Identify which cell holds the provided text, then report its (x, y) central coordinate. 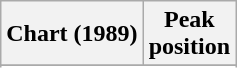
Chart (1989) (72, 34)
Peakposition (189, 34)
